Output the (X, Y) coordinate of the center of the cell containing the given text.  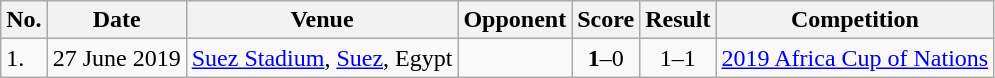
Date (116, 20)
Venue (322, 20)
2019 Africa Cup of Nations (855, 58)
Suez Stadium, Suez, Egypt (322, 58)
Score (606, 20)
1–1 (678, 58)
Competition (855, 20)
No. (24, 20)
1. (24, 58)
Result (678, 20)
1–0 (606, 58)
Opponent (515, 20)
27 June 2019 (116, 58)
